Find where the given text appears and provide that cell's center as (X, Y) coordinate. 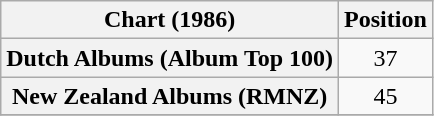
Position (386, 20)
45 (386, 96)
Chart (1986) (170, 20)
37 (386, 58)
New Zealand Albums (RMNZ) (170, 96)
Dutch Albums (Album Top 100) (170, 58)
